Search for the cell housing the specified text and yield its [x, y] center coordinate. 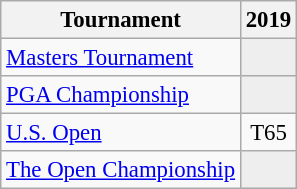
Tournament [121, 20]
2019 [268, 20]
Masters Tournament [121, 58]
U.S. Open [121, 133]
PGA Championship [121, 95]
The Open Championship [121, 170]
T65 [268, 133]
